For the text-containing cell, return its midpoint in [x, y] coordinate format. 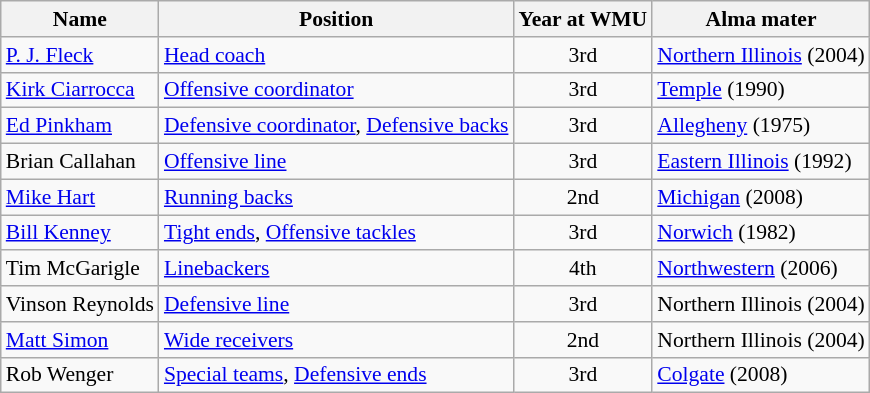
Mike Hart [80, 197]
Eastern Illinois (1992) [761, 162]
Running backs [336, 197]
Tim McGarigle [80, 269]
Head coach [336, 55]
Temple (1990) [761, 90]
Position [336, 19]
Linebackers [336, 269]
Wide receivers [336, 340]
Defensive line [336, 304]
Special teams, Defensive ends [336, 375]
Year at WMU [582, 19]
Matt Simon [80, 340]
Kirk Ciarrocca [80, 90]
Name [80, 19]
Tight ends, Offensive tackles [336, 233]
Offensive line [336, 162]
Colgate (2008) [761, 375]
Defensive coordinator, Defensive backs [336, 126]
Ed Pinkham [80, 126]
Bill Kenney [80, 233]
Brian Callahan [80, 162]
Offensive coordinator [336, 90]
Rob Wenger [80, 375]
Norwich (1982) [761, 233]
Michigan (2008) [761, 197]
Alma mater [761, 19]
Allegheny (1975) [761, 126]
Vinson Reynolds [80, 304]
P. J. Fleck [80, 55]
Northwestern (2006) [761, 269]
4th [582, 269]
